For the text-containing cell, return its midpoint in (X, Y) coordinate format. 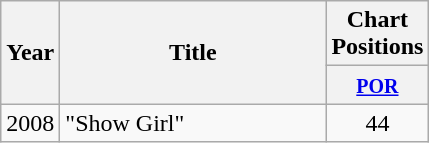
44 (378, 123)
Year (30, 52)
Title (193, 52)
Chart Positions (378, 34)
2008 (30, 123)
"Show Girl" (193, 123)
POR (378, 85)
